Determine the [x, y] coordinate at the center of the cell enclosing the given text.  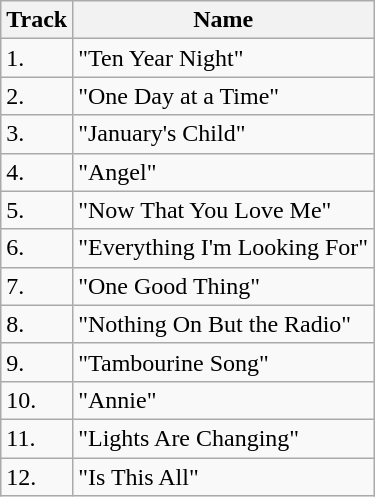
4. [37, 172]
3. [37, 134]
11. [37, 438]
"Lights Are Changing" [224, 438]
Track [37, 20]
Name [224, 20]
2. [37, 96]
5. [37, 210]
10. [37, 400]
"One Day at a Time" [224, 96]
"Everything I'm Looking For" [224, 248]
6. [37, 248]
"Nothing On But the Radio" [224, 324]
9. [37, 362]
8. [37, 324]
"Tambourine Song" [224, 362]
"Ten Year Night" [224, 58]
12. [37, 477]
7. [37, 286]
1. [37, 58]
"Angel" [224, 172]
"January's Child" [224, 134]
"Now That You Love Me" [224, 210]
"One Good Thing" [224, 286]
"Annie" [224, 400]
"Is This All" [224, 477]
